For the text-containing cell, return its midpoint in [x, y] coordinate format. 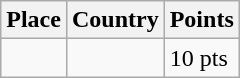
Country [115, 20]
Place [34, 20]
10 pts [202, 58]
Points [202, 20]
